From the cell containing the given text, extract its center point as (x, y) coordinate. 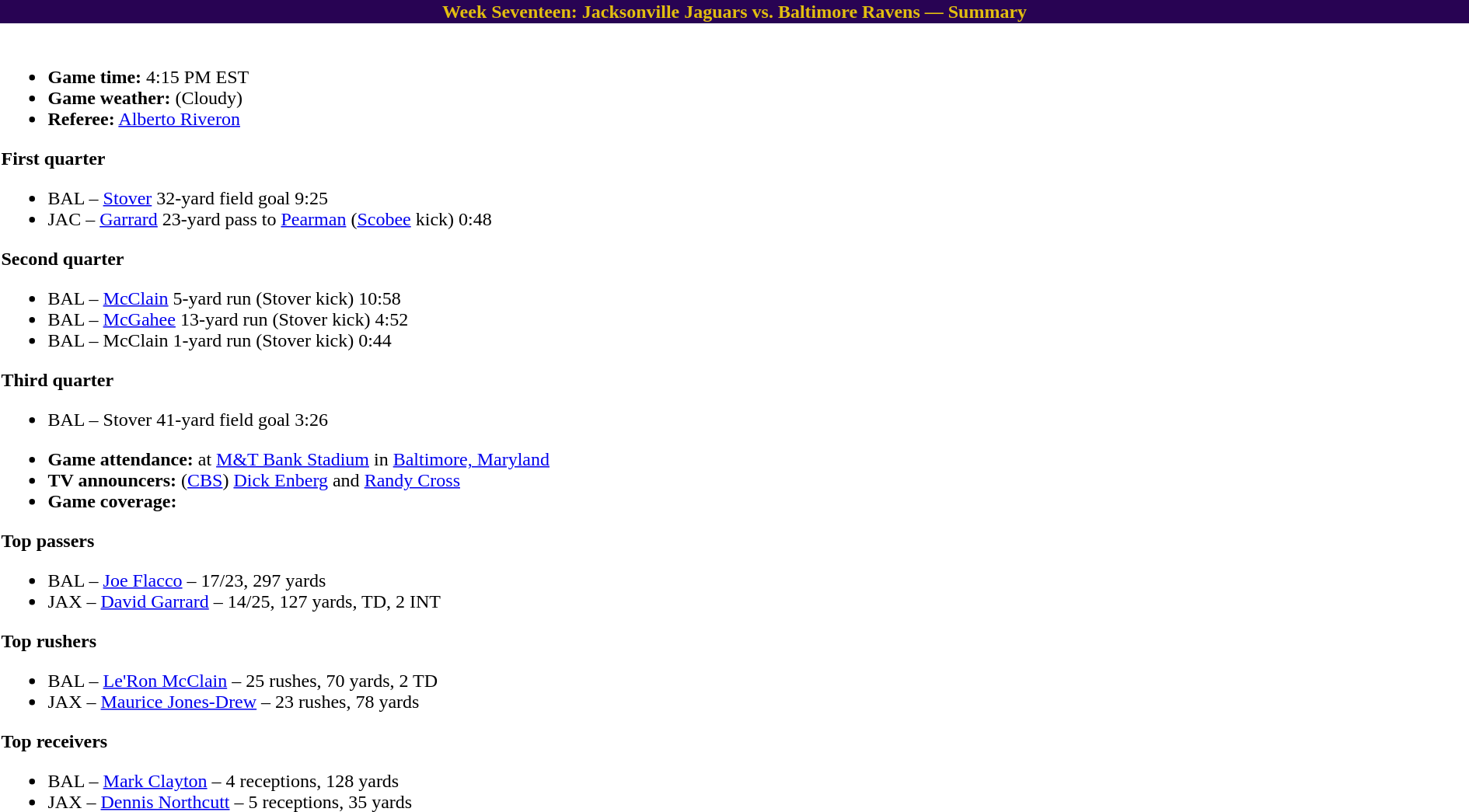
Week Seventeen: Jacksonville Jaguars vs. Baltimore Ravens — Summary (734, 12)
